Pinpoint the cell where the given text exists, returning its [X, Y] midpoint coordinate. 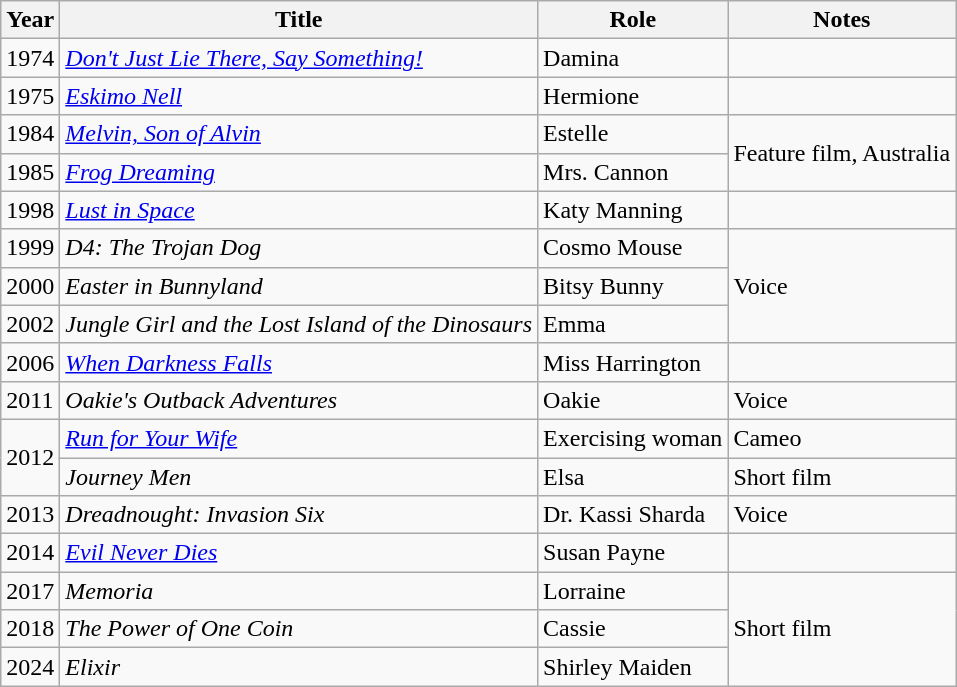
2017 [30, 591]
Evil Never Dies [299, 553]
Cassie [633, 629]
2024 [30, 667]
Shirley Maiden [633, 667]
Emma [633, 324]
Susan Payne [633, 553]
Hermione [633, 96]
Dreadnought: Invasion Six [299, 515]
Cameo [842, 438]
When Darkness Falls [299, 362]
Oakie [633, 400]
2011 [30, 400]
Mrs. Cannon [633, 172]
Notes [842, 20]
1975 [30, 96]
Lorraine [633, 591]
D4: The Trojan Dog [299, 248]
Lust in Space [299, 210]
2013 [30, 515]
Dr. Kassi Sharda [633, 515]
Bitsy Bunny [633, 286]
1974 [30, 58]
2006 [30, 362]
Elsa [633, 477]
Feature film, Australia [842, 153]
Memoria [299, 591]
Cosmo Mouse [633, 248]
2000 [30, 286]
Easter in Bunnyland [299, 286]
Jungle Girl and the Lost Island of the Dinosaurs [299, 324]
Don't Just Lie There, Say Something! [299, 58]
Frog Dreaming [299, 172]
Title [299, 20]
Melvin, Son of Alvin [299, 134]
2018 [30, 629]
Role [633, 20]
Damina [633, 58]
Exercising woman [633, 438]
Miss Harrington [633, 362]
2014 [30, 553]
Estelle [633, 134]
Journey Men [299, 477]
1984 [30, 134]
2002 [30, 324]
Katy Manning [633, 210]
The Power of One Coin [299, 629]
Eskimo Nell [299, 96]
Elixir [299, 667]
2012 [30, 457]
Run for Your Wife [299, 438]
1985 [30, 172]
Oakie's Outback Adventures [299, 400]
Year [30, 20]
1998 [30, 210]
1999 [30, 248]
